For the text-containing cell, return its midpoint in [x, y] coordinate format. 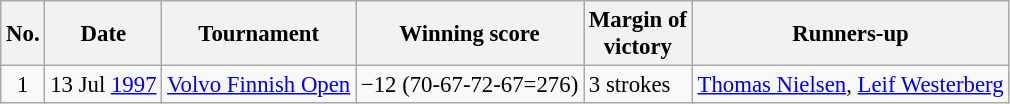
Margin ofvictory [638, 34]
13 Jul 1997 [104, 85]
Winning score [470, 34]
Date [104, 34]
Tournament [259, 34]
Volvo Finnish Open [259, 85]
Thomas Nielsen, Leif Westerberg [850, 85]
1 [23, 85]
−12 (70-67-72-67=276) [470, 85]
Runners-up [850, 34]
No. [23, 34]
3 strokes [638, 85]
